Determine the [x, y] coordinate at the center of the cell enclosing the given text.  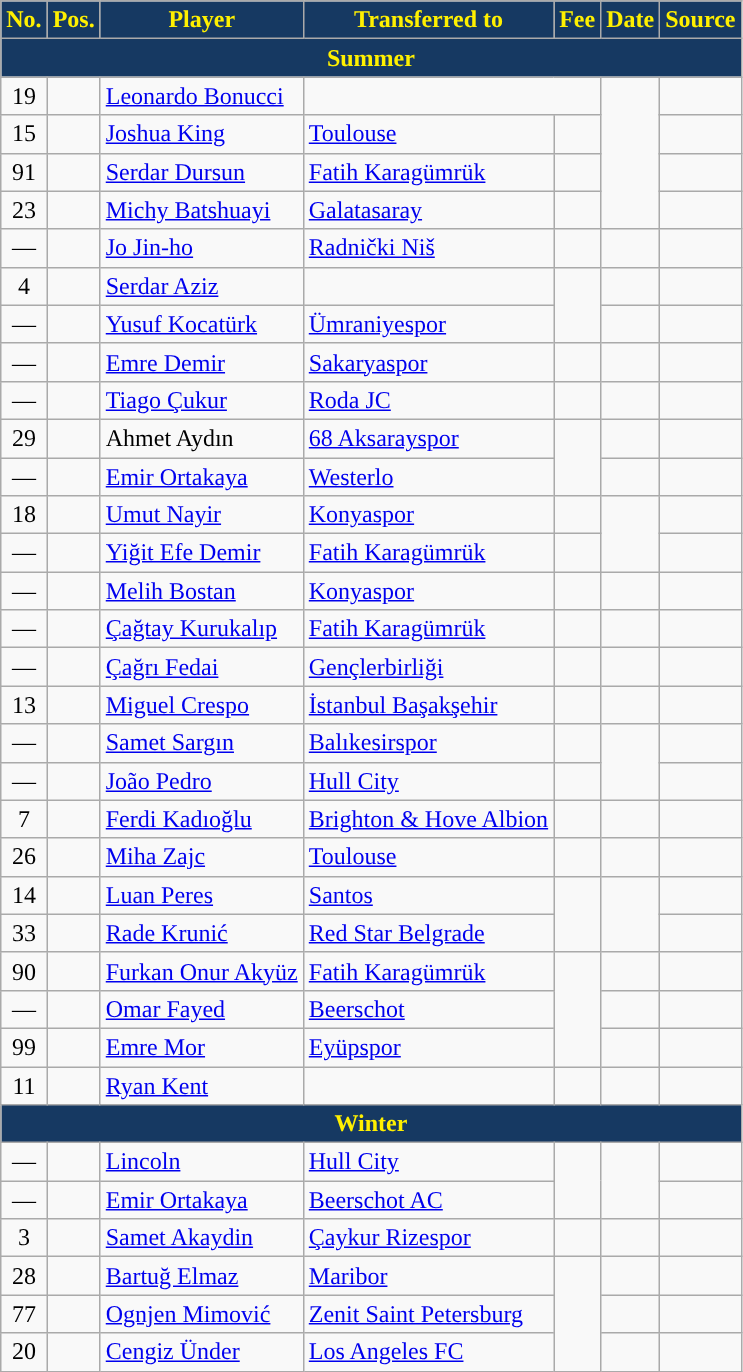
Melih Bostan [202, 591]
Pos. [74, 20]
Çağtay Kurukalıp [202, 629]
Source [700, 20]
Çaykur Rizespor [428, 1238]
Ognjen Mimović [202, 1314]
Ahmet Aydın [202, 438]
Ryan Kent [202, 1085]
Santos [428, 895]
20 [24, 1352]
Maribor [428, 1276]
Furkan Onur Akyüz [202, 971]
Red Star Belgrade [428, 933]
Emre Mor [202, 1047]
Galatasaray [428, 210]
Tiago Çukur [202, 400]
3 [24, 1238]
Samet Akaydin [202, 1238]
Sakaryaspor [428, 362]
Gençlerbirliği [428, 667]
Serdar Aziz [202, 286]
Brighton & Hove Albion [428, 819]
Transferred to [428, 20]
Yiğit Efe Demir [202, 553]
Radnički Niš [428, 248]
33 [24, 933]
Joshua King [202, 134]
91 [24, 172]
18 [24, 515]
Cengiz Ünder [202, 1352]
Ümraniyespor [428, 324]
99 [24, 1047]
Beerschot AC [428, 1200]
Ferdi Kadıoğlu [202, 819]
Summer [371, 58]
15 [24, 134]
Zenit Saint Petersburg [428, 1314]
77 [24, 1314]
Jo Jin-ho [202, 248]
Omar Fayed [202, 1009]
Samet Sargın [202, 743]
Emre Demir [202, 362]
4 [24, 286]
Westerlo [428, 477]
29 [24, 438]
Umut Nayir [202, 515]
11 [24, 1085]
Miguel Crespo [202, 705]
19 [24, 96]
90 [24, 971]
Winter [371, 1124]
İstanbul Başakşehir [428, 705]
Michy Batshuayi [202, 210]
Yusuf Kocatürk [202, 324]
68 Aksarayspor [428, 438]
23 [24, 210]
Player [202, 20]
Rade Krunić [202, 933]
14 [24, 895]
João Pedro [202, 781]
Balıkesirspor [428, 743]
Los Angeles FC [428, 1352]
Miha Zajc [202, 857]
Beerschot [428, 1009]
Date [630, 20]
13 [24, 705]
Roda JC [428, 400]
28 [24, 1276]
Leonardo Bonucci [202, 96]
7 [24, 819]
Bartuğ Elmaz [202, 1276]
Serdar Dursun [202, 172]
Eyüpspor [428, 1047]
Luan Peres [202, 895]
Fee [578, 20]
Çağrı Fedai [202, 667]
26 [24, 857]
No. [24, 20]
Lincoln [202, 1162]
